Scan for the cell matching the given text and deliver its (X, Y) coordinate at center. 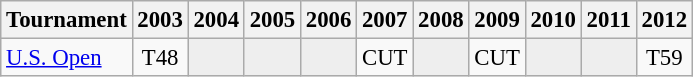
2006 (328, 20)
T59 (664, 58)
2012 (664, 20)
2011 (608, 20)
Tournament (66, 20)
2007 (385, 20)
T48 (160, 58)
2009 (497, 20)
2005 (272, 20)
U.S. Open (66, 58)
2004 (216, 20)
2008 (441, 20)
2003 (160, 20)
2010 (553, 20)
